Extract the (X, Y) coordinate from the center of the cell holding the provided text.  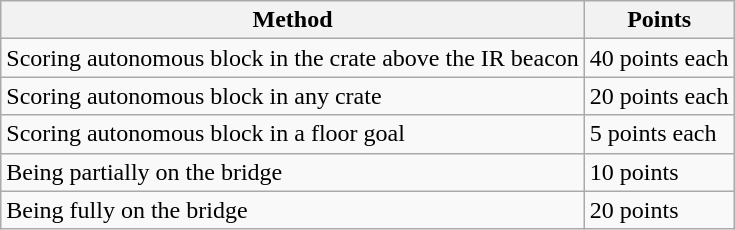
Being fully on the bridge (293, 210)
20 points each (659, 96)
40 points each (659, 58)
10 points (659, 172)
Being partially on the bridge (293, 172)
Scoring autonomous block in the crate above the IR beacon (293, 58)
20 points (659, 210)
Points (659, 20)
Scoring autonomous block in any crate (293, 96)
Method (293, 20)
Scoring autonomous block in a floor goal (293, 134)
5 points each (659, 134)
